Identify which cell holds the provided text, then report its [X, Y] central coordinate. 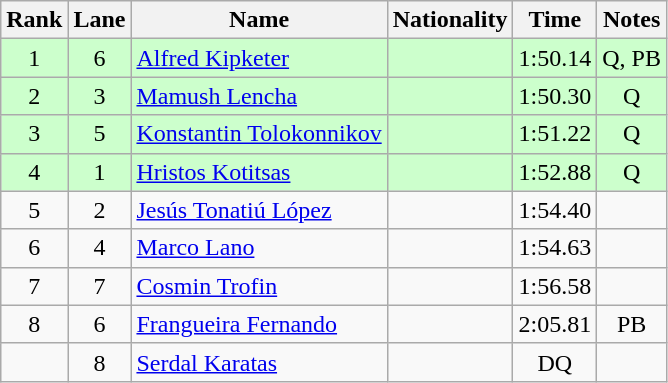
Serdal Karatas [259, 362]
1:54.40 [555, 210]
Konstantin Tolokonnikov [259, 134]
Mamush Lencha [259, 96]
Jesús Tonatiú López [259, 210]
1:56.58 [555, 286]
Name [259, 20]
1:54.63 [555, 248]
Cosmin Trofin [259, 286]
1:51.22 [555, 134]
DQ [555, 362]
Notes [632, 20]
Hristos Kotitsas [259, 172]
1:50.14 [555, 58]
2:05.81 [555, 324]
Marco Lano [259, 248]
Time [555, 20]
1:50.30 [555, 96]
Rank [34, 20]
1:52.88 [555, 172]
Frangueira Fernando [259, 324]
Lane [100, 20]
PB [632, 324]
Alfred Kipketer [259, 58]
Nationality [450, 20]
Q, PB [632, 58]
